Determine the [x, y] coordinate at the center of the cell enclosing the given text.  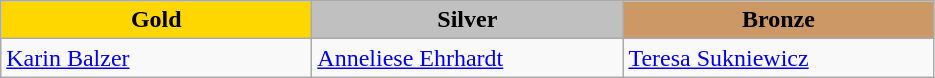
Teresa Sukniewicz [778, 58]
Karin Balzer [156, 58]
Bronze [778, 20]
Gold [156, 20]
Silver [468, 20]
Anneliese Ehrhardt [468, 58]
